From the cell containing the given text, extract its center point as [x, y] coordinate. 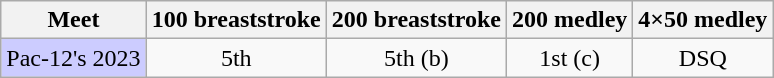
100 breaststroke [236, 20]
5th (b) [416, 58]
Meet [74, 20]
5th [236, 58]
DSQ [703, 58]
Pac-12's 2023 [74, 58]
200 medley [569, 20]
200 breaststroke [416, 20]
1st (c) [569, 58]
4×50 medley [703, 20]
